Detect which cell encompasses the target text, then output its [X, Y] center coordinate. 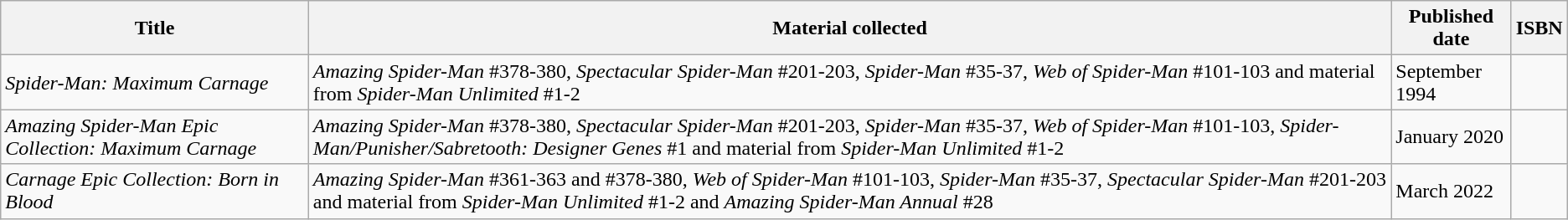
September 1994 [1451, 82]
January 2020 [1451, 137]
Amazing Spider-Man Epic Collection: Maximum Carnage [155, 137]
Material collected [849, 28]
Published date [1451, 28]
Spider-Man: Maximum Carnage [155, 82]
March 2022 [1451, 191]
ISBN [1540, 28]
Title [155, 28]
Carnage Epic Collection: Born in Blood [155, 191]
